Pinpoint the cell where the given text exists, returning its [X, Y] midpoint coordinate. 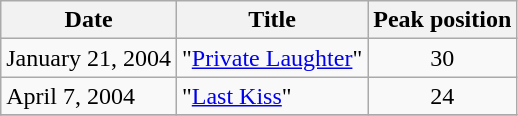
30 [442, 58]
"Last Kiss" [272, 96]
Date [89, 20]
Title [272, 20]
"Private Laughter" [272, 58]
April 7, 2004 [89, 96]
Peak position [442, 20]
January 21, 2004 [89, 58]
24 [442, 96]
